Identify which cell holds the provided text, then report its (x, y) central coordinate. 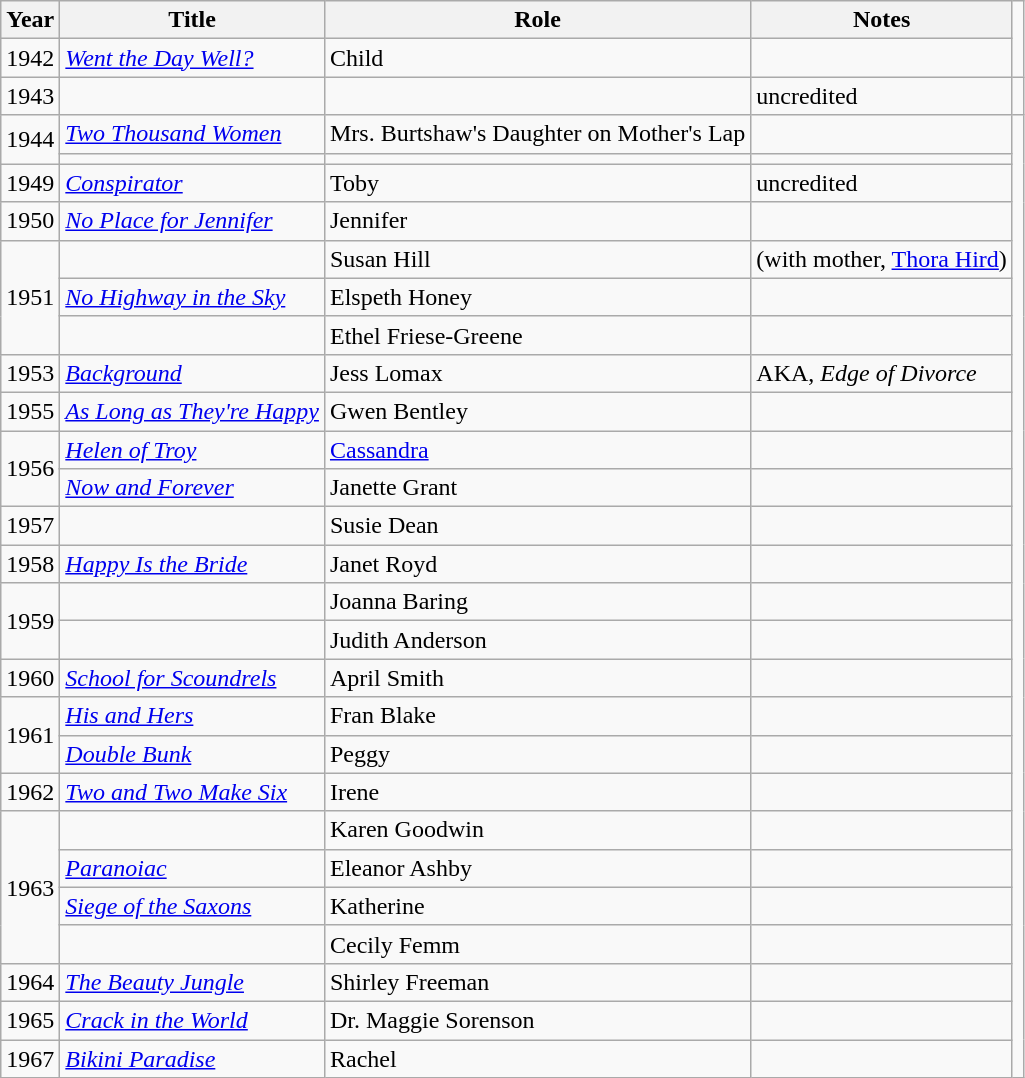
Two Thousand Women (192, 134)
Happy Is the Bride (192, 564)
1967 (30, 1059)
As Long as They're Happy (192, 411)
School for Scoundrels (192, 678)
Child (537, 58)
Cecily Femm (537, 944)
Background (192, 373)
Janet Royd (537, 564)
Peggy (537, 754)
1943 (30, 96)
1960 (30, 678)
Gwen Bentley (537, 411)
Dr. Maggie Sorenson (537, 1020)
1955 (30, 411)
Paranoiac (192, 868)
1956 (30, 468)
Katherine (537, 906)
1965 (30, 1020)
1963 (30, 887)
1944 (30, 140)
1962 (30, 792)
No Highway in the Sky (192, 297)
April Smith (537, 678)
Shirley Freeman (537, 982)
Cassandra (537, 449)
Conspirator (192, 183)
Year (30, 20)
Role (537, 20)
Bikini Paradise (192, 1059)
Janette Grant (537, 488)
Judith Anderson (537, 640)
1959 (30, 621)
Irene (537, 792)
Jess Lomax (537, 373)
Susie Dean (537, 526)
Joanna Baring (537, 602)
Ethel Friese-Greene (537, 335)
1950 (30, 221)
1953 (30, 373)
1957 (30, 526)
1958 (30, 564)
His and Hers (192, 716)
Notes (882, 20)
1942 (30, 58)
Jennifer (537, 221)
No Place for Jennifer (192, 221)
1951 (30, 297)
Eleanor Ashby (537, 868)
Title (192, 20)
Rachel (537, 1059)
Mrs. Burtshaw's Daughter on Mother's Lap (537, 134)
The Beauty Jungle (192, 982)
Double Bunk (192, 754)
Went the Day Well? (192, 58)
Fran Blake (537, 716)
Karen Goodwin (537, 830)
1964 (30, 982)
AKA, Edge of Divorce (882, 373)
Now and Forever (192, 488)
1949 (30, 183)
1961 (30, 735)
Two and Two Make Six (192, 792)
(with mother, Thora Hird) (882, 259)
Crack in the World (192, 1020)
Helen of Troy (192, 449)
Elspeth Honey (537, 297)
Susan Hill (537, 259)
Siege of the Saxons (192, 906)
Toby (537, 183)
